Determine the (x, y) coordinate at the center of the cell enclosing the given text.  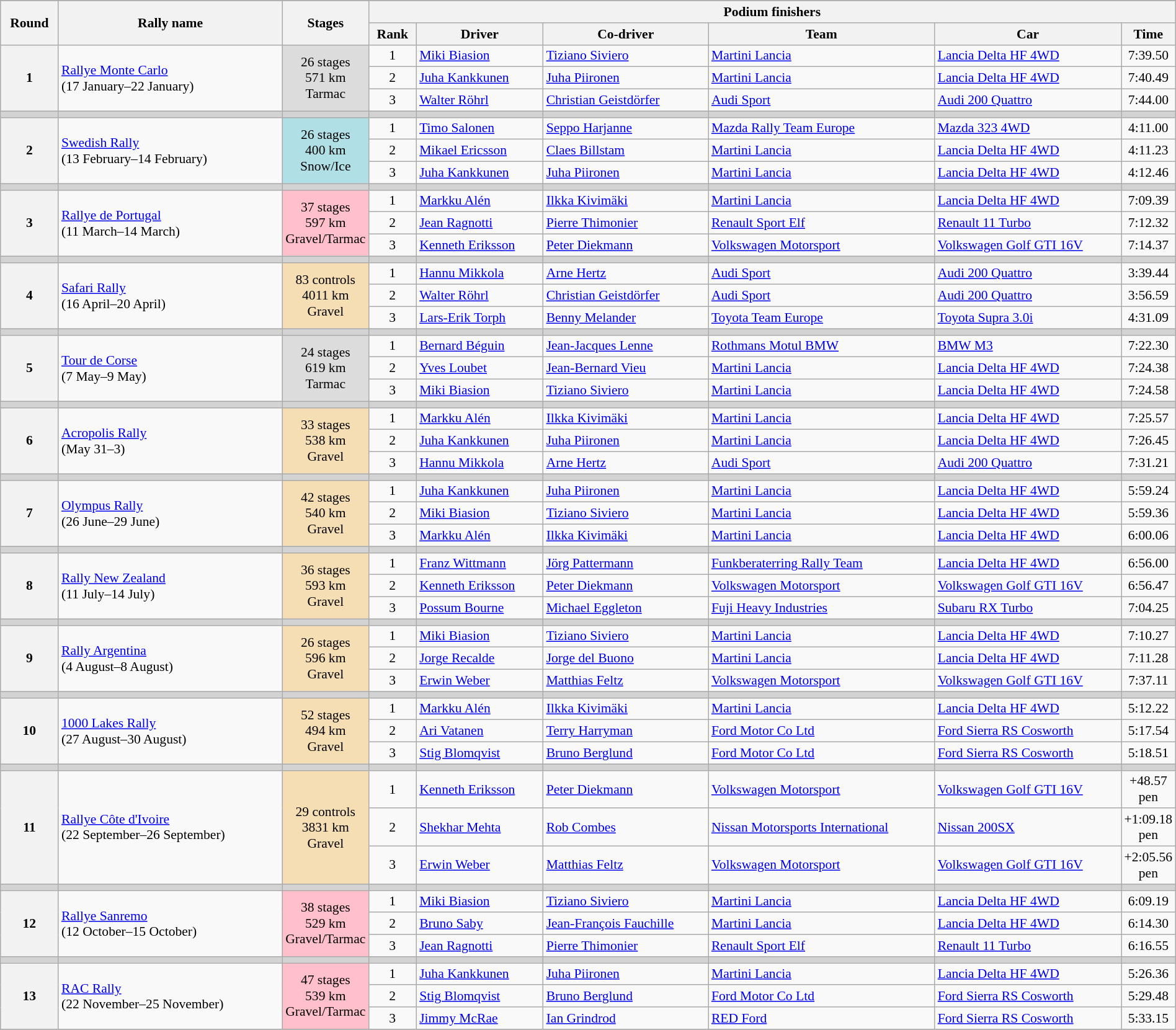
5:12.22 (1149, 709)
7:09.39 (1149, 201)
42 stages540 kmGravel (325, 513)
7:14.37 (1149, 246)
Time (1149, 34)
Rally Argentina(4 August–8 August) (170, 659)
5:26.36 (1149, 974)
6:09.19 (1149, 902)
7:10.27 (1149, 636)
Subaru RX Turbo (1028, 608)
7:37.11 (1149, 681)
8 (30, 585)
7:24.38 (1149, 368)
Jorge del Buono (626, 659)
12 (30, 924)
Mazda Rally Team Europe (821, 128)
Co-driver (626, 34)
Rally New Zealand(11 July–14 July) (170, 585)
Rob Combes (626, 827)
Jörg Pattermann (626, 564)
5:29.48 (1149, 997)
Jean-François Fauchille (626, 924)
RAC Rally(22 November–25 November) (170, 996)
Rank (392, 34)
RED Ford (821, 1018)
+48.57 pen (1149, 789)
4:31.09 (1149, 318)
3:39.44 (1149, 273)
Jean-Bernard Vieu (626, 368)
Mikael Ericsson (479, 151)
Rallye Monte Carlo(17 January–22 January) (170, 78)
Rallye de Portugal(11 March–14 March) (170, 223)
Ian Grindrod (626, 1018)
Swedish Rally(13 February–14 February) (170, 150)
9 (30, 659)
Michael Eggleton (626, 608)
37 stages597 kmGravel/Tarmac (325, 223)
Nissan 200SX (1028, 827)
7:24.58 (1149, 391)
5:18.51 (1149, 753)
1000 Lakes Rally(27 August–30 August) (170, 730)
6:14.30 (1149, 924)
Jorge Recalde (479, 659)
BMW M3 (1028, 346)
4:11.00 (1149, 128)
7:11.28 (1149, 659)
Lars-Erik Torph (479, 318)
Funkberaterring Rally Team (821, 564)
7:12.32 (1149, 223)
7 (30, 513)
Rally name (170, 22)
Driver (479, 34)
+1:09.18 pen (1149, 827)
5:59.24 (1149, 491)
Round (30, 22)
Possum Bourne (479, 608)
Mazda 323 4WD (1028, 128)
7:25.57 (1149, 419)
Shekhar Mehta (479, 827)
Benny Melander (626, 318)
Olympus Rally(26 June–29 June) (170, 513)
26 stages400 kmSnow/Ice (325, 150)
10 (30, 730)
Jean-Jacques Lenne (626, 346)
6 (30, 440)
13 (30, 996)
Team (821, 34)
Claes Billstam (626, 151)
24 stages619 kmTarmac (325, 368)
52 stages494 kmGravel (325, 730)
Yves Loubet (479, 368)
Acropolis Rally(May 31–3) (170, 440)
Jimmy McRae (479, 1018)
83 controls4011 kmGravel (325, 295)
+2:05.56 pen (1149, 866)
Terry Harryman (626, 731)
Tour de Corse(7 May–9 May) (170, 368)
Nissan Motorsports International (821, 827)
Seppo Harjanne (626, 128)
Toyota Supra 3.0i (1028, 318)
38 stages529 kmGravel/Tarmac (325, 924)
7:31.21 (1149, 463)
Rothmans Motul BMW (821, 346)
Bernard Béguin (479, 346)
Stages (325, 22)
7:39.50 (1149, 56)
Timo Salonen (479, 128)
7:44.00 (1149, 100)
Rallye Sanremo(12 October–15 October) (170, 924)
33 stages538 kmGravel (325, 440)
29 controls3831 kmGravel (325, 827)
4:12.46 (1149, 173)
6:00.06 (1149, 536)
7:26.45 (1149, 441)
Franz Wittmann (479, 564)
Ari Vatanen (479, 731)
5:59.36 (1149, 513)
Car (1028, 34)
36 stages593 kmGravel (325, 585)
Rallye Côte d'Ivoire(22 September–26 September) (170, 827)
4:11.23 (1149, 151)
Fuji Heavy Industries (821, 608)
Podium finishers (772, 12)
5:33.15 (1149, 1018)
4 (30, 295)
26 stages571 kmTarmac (325, 78)
Safari Rally(16 April–20 April) (170, 295)
5:17.54 (1149, 731)
6:16.55 (1149, 946)
Toyota Team Europe (821, 318)
3:56.59 (1149, 296)
6:56.47 (1149, 586)
5 (30, 368)
11 (30, 827)
Bruno Saby (479, 924)
7:04.25 (1149, 608)
26 stages596 kmGravel (325, 659)
6:56.00 (1149, 564)
7:22.30 (1149, 346)
7:40.49 (1149, 78)
47 stages539 kmGravel/Tarmac (325, 996)
